Return the [x, y] coordinate for the center point of the cell that contains the specified text.  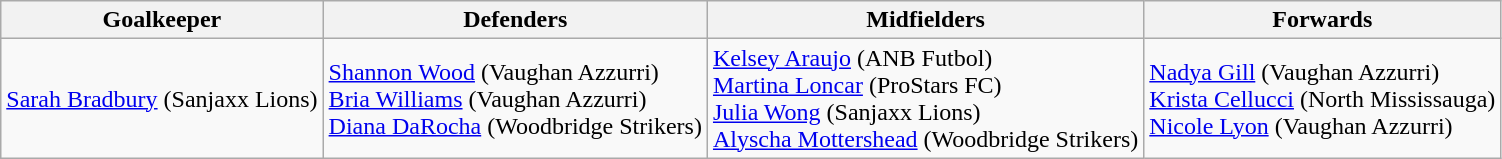
Defenders [515, 20]
Kelsey Araujo (ANB Futbol)Martina Loncar (ProStars FC)Julia Wong (Sanjaxx Lions)Alyscha Mottershead (Woodbridge Strikers) [925, 98]
Midfielders [925, 20]
Shannon Wood (Vaughan Azzurri)Bria Williams (Vaughan Azzurri)Diana DaRocha (Woodbridge Strikers) [515, 98]
Forwards [1322, 20]
Sarah Bradbury (Sanjaxx Lions) [162, 98]
Nadya Gill (Vaughan Azzurri)Krista Cellucci (North Mississauga)Nicole Lyon (Vaughan Azzurri) [1322, 98]
Goalkeeper [162, 20]
